Pinpoint the cell where the given text exists, returning its (x, y) midpoint coordinate. 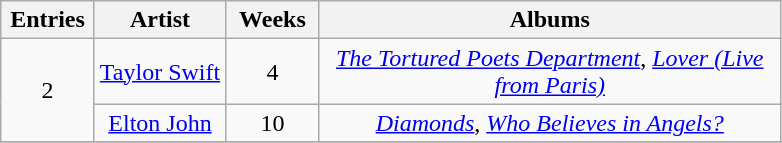
10 (273, 123)
2 (48, 90)
Albums (550, 20)
Taylor Swift (160, 72)
The Tortured Poets Department, Lover (Live from Paris) (550, 72)
4 (273, 72)
Weeks (273, 20)
Diamonds, Who Believes in Angels? (550, 123)
Entries (48, 20)
Elton John (160, 123)
Artist (160, 20)
